Find where the given text appears and provide that cell's center as [x, y] coordinate. 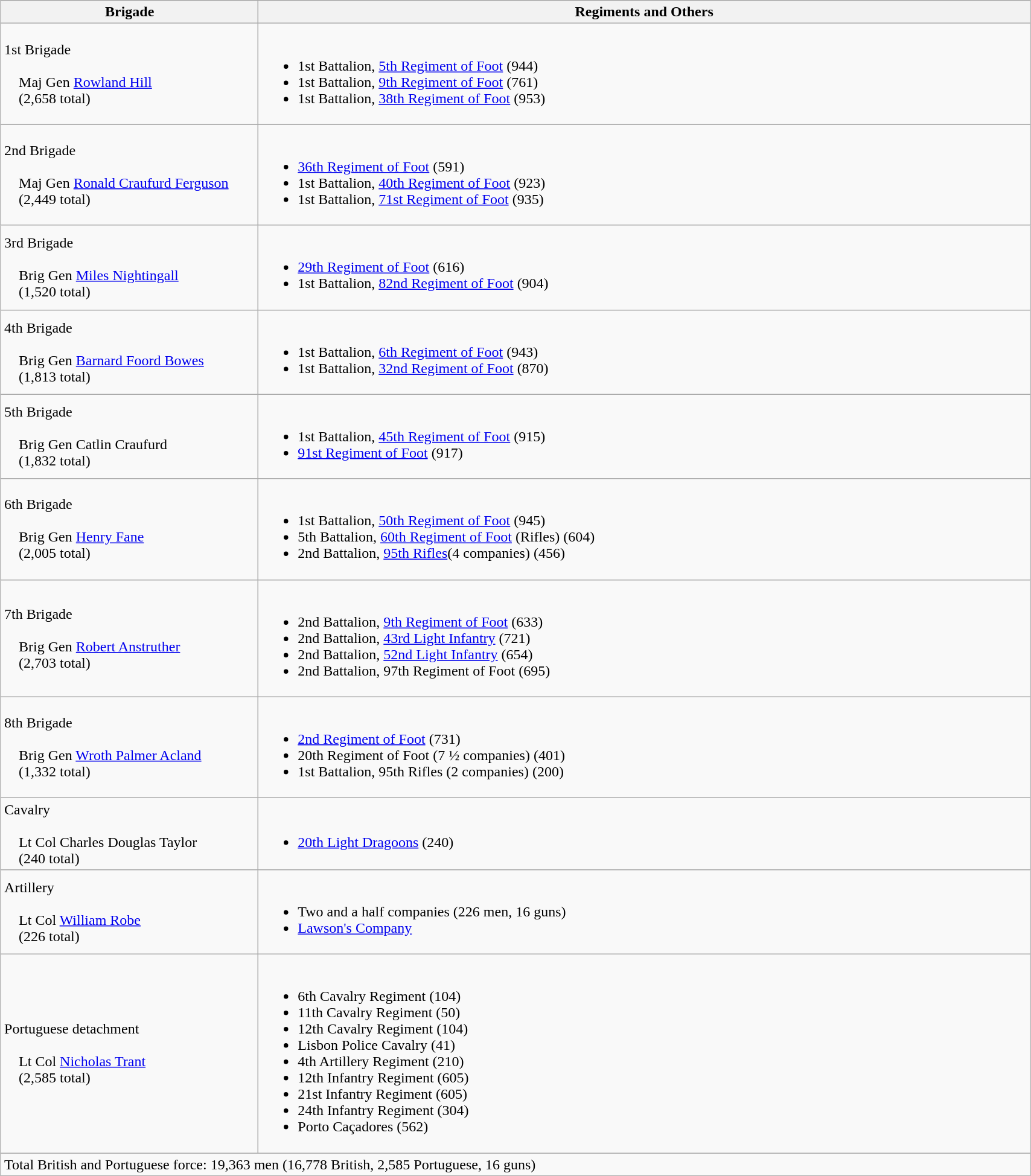
20th Light Dragoons (240) [645, 833]
Regiments and Others [645, 12]
Total British and Portuguese force: 19,363 men (16,778 British, 2,585 Portuguese, 16 guns) [515, 1165]
5th Brigade Brig Gen Catlin Craufurd (1,832 total) [130, 436]
3rd Brigade Brig Gen Miles Nightingall (1,520 total) [130, 267]
29th Regiment of Foot (616)1st Battalion, 82nd Regiment of Foot (904) [645, 267]
Cavalry Lt Col Charles Douglas Taylor (240 total) [130, 833]
4th Brigade Brig Gen Barnard Foord Bowes (1,813 total) [130, 352]
36th Regiment of Foot (591)1st Battalion, 40th Regiment of Foot (923)1st Battalion, 71st Regiment of Foot (935) [645, 175]
1st Battalion, 6th Regiment of Foot (943)1st Battalion, 32nd Regiment of Foot (870) [645, 352]
2nd Regiment of Foot (731)20th Regiment of Foot (7 ½ companies) (401)1st Battalion, 95th Rifles (2 companies) (200) [645, 747]
1st Battalion, 50th Regiment of Foot (945)5th Battalion, 60th Regiment of Foot (Rifles) (604)2nd Battalion, 95th Rifles(4 companies) (456) [645, 529]
Two and a half companies (226 men, 16 guns)Lawson's Company [645, 912]
1st Brigade Maj Gen Rowland Hill (2,658 total) [130, 74]
7th Brigade Brig Gen Robert Anstruther (2,703 total) [130, 638]
8th Brigade Brig Gen Wroth Palmer Acland (1,332 total) [130, 747]
Artillery Lt Col William Robe (226 total) [130, 912]
1st Battalion, 5th Regiment of Foot (944)1st Battalion, 9th Regiment of Foot (761)1st Battalion, 38th Regiment of Foot (953) [645, 74]
2nd Brigade Maj Gen Ronald Craufurd Ferguson (2,449 total) [130, 175]
Brigade [130, 12]
6th Brigade Brig Gen Henry Fane (2,005 total) [130, 529]
1st Battalion, 45th Regiment of Foot (915)91st Regiment of Foot (917) [645, 436]
Portuguese detachment Lt Col Nicholas Trant (2,585 total) [130, 1053]
